Search for the cell housing the specified text and yield its (x, y) center coordinate. 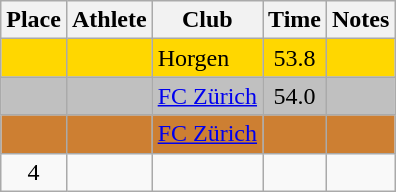
4 (34, 172)
Horgen (207, 58)
Place (34, 20)
53.8 (295, 58)
Time (295, 20)
54.0 (295, 96)
Notes (361, 20)
Club (207, 20)
Athlete (109, 20)
